Return the [X, Y] coordinate for the center point of the cell that contains the specified text.  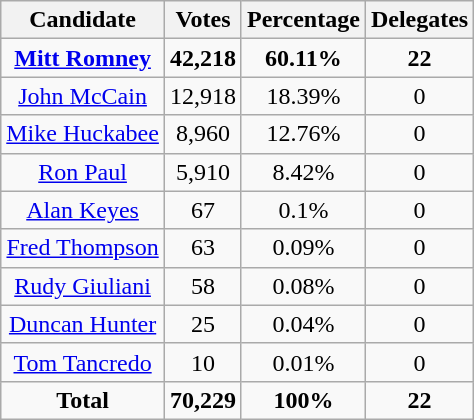
60.11% [303, 58]
5,910 [202, 172]
John McCain [83, 96]
18.39% [303, 96]
Alan Keyes [83, 210]
Candidate [83, 20]
Votes [202, 20]
12,918 [202, 96]
Percentage [303, 20]
Tom Tancredo [83, 362]
Ron Paul [83, 172]
Delegates [419, 20]
10 [202, 362]
Mitt Romney [83, 58]
0.01% [303, 362]
42,218 [202, 58]
25 [202, 324]
0.09% [303, 248]
0.08% [303, 286]
12.76% [303, 134]
Total [83, 400]
Duncan Hunter [83, 324]
0.1% [303, 210]
Rudy Giuliani [83, 286]
8,960 [202, 134]
58 [202, 286]
63 [202, 248]
0.04% [303, 324]
100% [303, 400]
Mike Huckabee [83, 134]
67 [202, 210]
8.42% [303, 172]
70,229 [202, 400]
Fred Thompson [83, 248]
